Extract the [x, y] coordinate from the center of the cell holding the provided text.  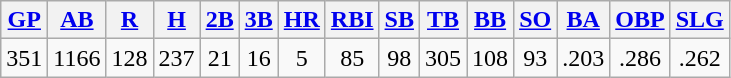
GP [24, 20]
305 [442, 58]
128 [130, 58]
.262 [700, 58]
98 [399, 58]
3B [258, 20]
OBP [640, 20]
.286 [640, 58]
85 [352, 58]
AB [77, 20]
237 [176, 58]
21 [220, 58]
BB [490, 20]
16 [258, 58]
351 [24, 58]
SO [536, 20]
BA [584, 20]
2B [220, 20]
108 [490, 58]
93 [536, 58]
1166 [77, 58]
5 [302, 58]
HR [302, 20]
TB [442, 20]
RBI [352, 20]
.203 [584, 58]
SLG [700, 20]
H [176, 20]
R [130, 20]
SB [399, 20]
